Identify which cell holds the provided text, then report its (X, Y) central coordinate. 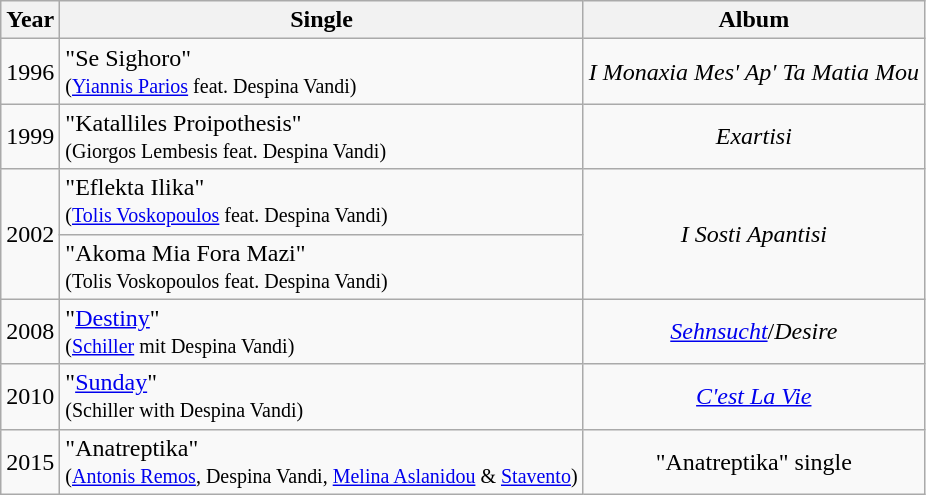
I Sosti Apantisi (754, 234)
Sehnsucht/Desire (754, 332)
"Anatreptika" single (754, 462)
2010 (30, 396)
1996 (30, 72)
"Katalliles Proipothesis" (Giorgos Lembesis feat. Despina Vandi) (322, 136)
"Sunday" (Schiller with Despina Vandi) (322, 396)
I Monaxia Mes' Ap' Ta Matia Mou (754, 72)
1999 (30, 136)
Single (322, 20)
2015 (30, 462)
Album (754, 20)
"Akoma Mia Fora Mazi" (Tolis Voskopoulos feat. Despina Vandi) (322, 266)
"Anatreptika" (Antonis Remos, Despina Vandi, Melina Aslanidou & Stavento) (322, 462)
C'est La Vie (754, 396)
Year (30, 20)
2008 (30, 332)
"Destiny" (Schiller mit Despina Vandi) (322, 332)
"Se Sighoro" (Yiannis Parios feat. Despina Vandi) (322, 72)
Exartisi (754, 136)
2002 (30, 234)
"Eflekta Ilika" (Tolis Voskopoulos feat. Despina Vandi) (322, 202)
